Locate the cell with the specified text and output its [X, Y] center coordinate. 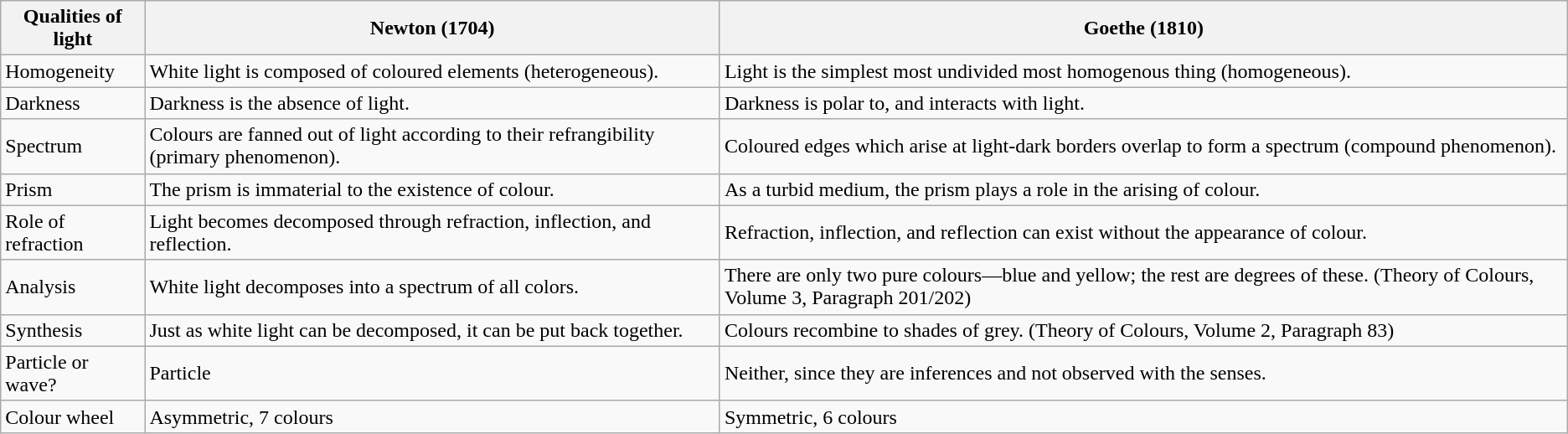
White light decomposes into a spectrum of all colors. [432, 287]
Light becomes decomposed through refraction, inflection, and reflection. [432, 233]
Darkness is the absence of light. [432, 103]
Particle [432, 374]
Homogeneity [73, 71]
Synthesis [73, 330]
Role of refraction [73, 233]
Light is the simplest most undivided most homogenous thing (homogeneous). [1143, 71]
Asymmetric, 7 colours [432, 416]
The prism is immaterial to the existence of colour. [432, 189]
Analysis [73, 287]
Neither, since they are inferences and not observed with the senses. [1143, 374]
Goethe (1810) [1143, 28]
White light is composed of coloured elements (heterogeneous). [432, 71]
Darkness [73, 103]
Newton (1704) [432, 28]
Spectrum [73, 146]
As a turbid medium, the prism plays a role in the arising of colour. [1143, 189]
There are only two pure colours—blue and yellow; the rest are degrees of these. (Theory of Colours, Volume 3, Paragraph 201/202) [1143, 287]
Coloured edges which arise at light-dark borders overlap to form a spectrum (compound phenomenon). [1143, 146]
Particle or wave? [73, 374]
Symmetric, 6 colours [1143, 416]
Colours are fanned out of light according to their refrangibility (primary phenomenon). [432, 146]
Darkness is polar to, and interacts with light. [1143, 103]
Colours recombine to shades of grey. (Theory of Colours, Volume 2, Paragraph 83) [1143, 330]
Qualities of light [73, 28]
Just as white light can be decomposed, it can be put back together. [432, 330]
Colour wheel [73, 416]
Prism [73, 189]
Refraction, inflection, and reflection can exist without the appearance of colour. [1143, 233]
